For the text-containing cell, return its midpoint in [x, y] coordinate format. 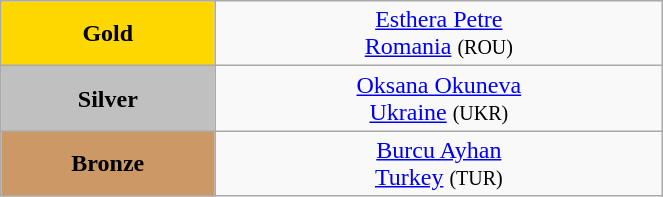
Silver [108, 98]
Burcu AyhanTurkey (TUR) [439, 164]
Oksana OkunevaUkraine (UKR) [439, 98]
Gold [108, 34]
Bronze [108, 164]
Esthera PetreRomania (ROU) [439, 34]
